Output the [x, y] coordinate of the center of the cell containing the given text.  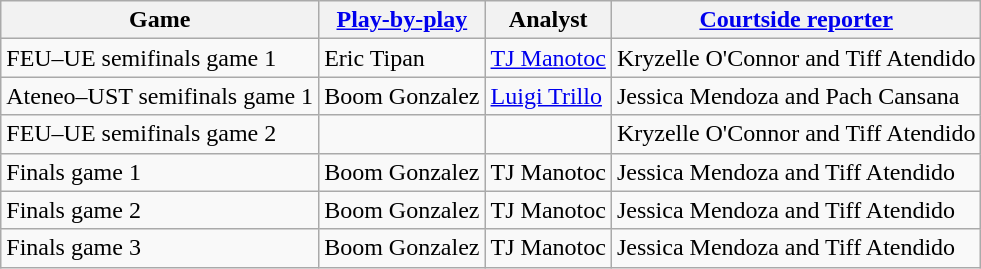
Ateneo–UST semifinals game 1 [160, 96]
Finals game 2 [160, 210]
Jessica Mendoza and Pach Cansana [796, 96]
FEU–UE semifinals game 2 [160, 134]
Game [160, 20]
Eric Tipan [402, 58]
Finals game 1 [160, 172]
Play-by-play [402, 20]
Luigi Trillo [548, 96]
FEU–UE semifinals game 1 [160, 58]
Courtside reporter [796, 20]
Analyst [548, 20]
Finals game 3 [160, 248]
